Extract the [X, Y] coordinate from the center of the cell holding the provided text.  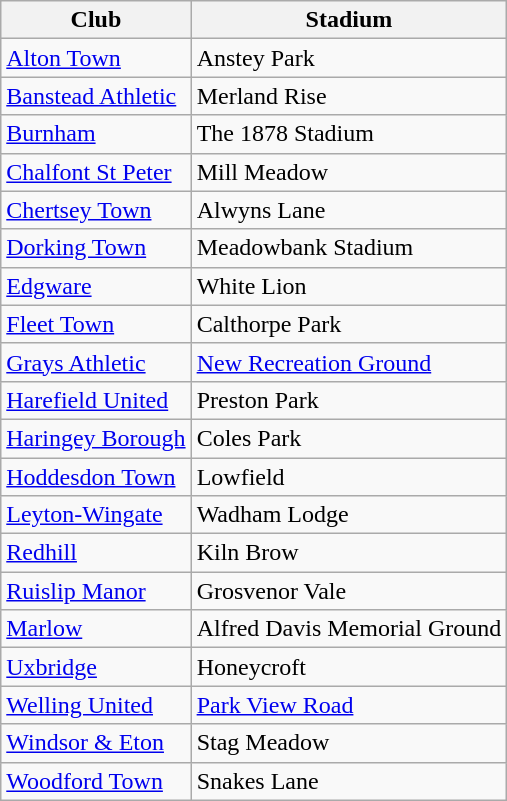
Alfred Davis Memorial Ground [349, 629]
The 1878 Stadium [349, 134]
Lowfield [349, 477]
Dorking Town [96, 248]
Harefield United [96, 400]
Snakes Lane [349, 781]
Fleet Town [96, 324]
Banstead Athletic [96, 96]
Merland Rise [349, 96]
Preston Park [349, 400]
Welling United [96, 705]
Uxbridge [96, 667]
Wadham Lodge [349, 515]
Chalfont St Peter [96, 172]
Leyton-Wingate [96, 515]
Park View Road [349, 705]
Alwyns Lane [349, 210]
Woodford Town [96, 781]
Coles Park [349, 438]
White Lion [349, 286]
New Recreation Ground [349, 362]
Anstey Park [349, 58]
Edgware [96, 286]
Club [96, 20]
Ruislip Manor [96, 591]
Haringey Borough [96, 438]
Stadium [349, 20]
Grays Athletic [96, 362]
Redhill [96, 553]
Kiln Brow [349, 553]
Chertsey Town [96, 210]
Hoddesdon Town [96, 477]
Mill Meadow [349, 172]
Meadowbank Stadium [349, 248]
Windsor & Eton [96, 743]
Grosvenor Vale [349, 591]
Burnham [96, 134]
Stag Meadow [349, 743]
Marlow [96, 629]
Calthorpe Park [349, 324]
Honeycroft [349, 667]
Alton Town [96, 58]
